Output the [x, y] coordinate of the center of the cell containing the given text.  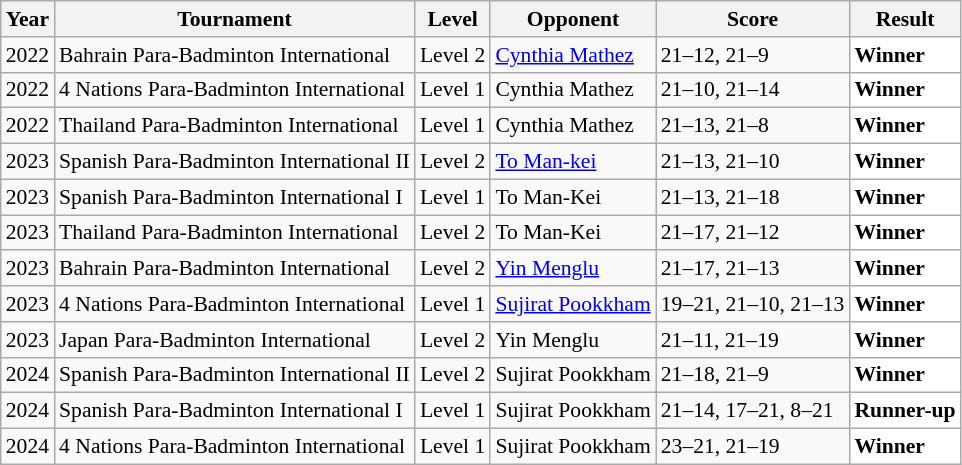
Year [28, 19]
19–21, 21–10, 21–13 [753, 304]
Japan Para-Badminton International [234, 340]
21–14, 17–21, 8–21 [753, 411]
23–21, 21–19 [753, 447]
21–13, 21–10 [753, 162]
21–13, 21–8 [753, 126]
21–10, 21–14 [753, 90]
Level [452, 19]
21–12, 21–9 [753, 55]
21–11, 21–19 [753, 340]
Opponent [572, 19]
21–18, 21–9 [753, 375]
21–17, 21–12 [753, 233]
Result [904, 19]
Score [753, 19]
Runner-up [904, 411]
Tournament [234, 19]
To Man-kei [572, 162]
21–13, 21–18 [753, 197]
21–17, 21–13 [753, 269]
